Detect which cell encompasses the target text, then output its (X, Y) center coordinate. 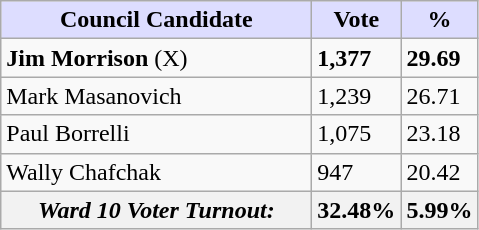
32.48% (356, 210)
5.99% (440, 210)
Jim Morrison (X) (156, 58)
26.71 (440, 96)
Wally Chafchak (156, 172)
29.69 (440, 58)
Vote (356, 20)
1,075 (356, 134)
Council Candidate (156, 20)
Paul Borrelli (156, 134)
Mark Masanovich (156, 96)
% (440, 20)
1,377 (356, 58)
Ward 10 Voter Turnout: (156, 210)
947 (356, 172)
23.18 (440, 134)
20.42 (440, 172)
1,239 (356, 96)
